Return (X, Y) of the center of cell containing provided text 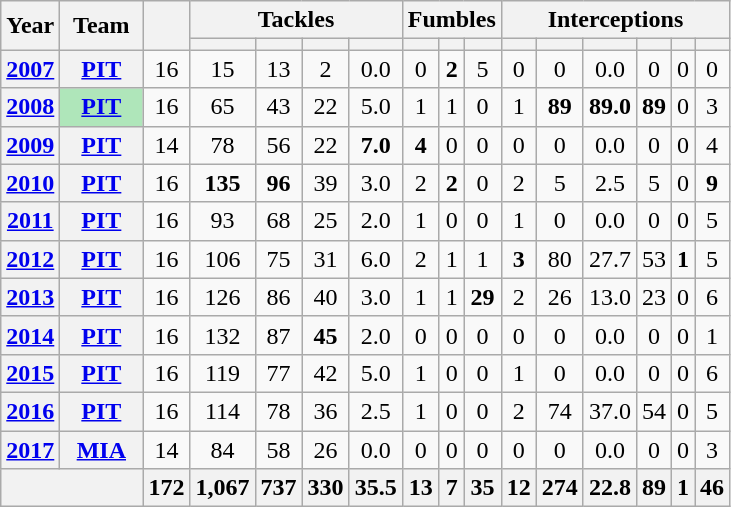
35.5 (376, 488)
2012 (30, 259)
86 (278, 297)
MIA (102, 449)
2010 (30, 183)
106 (222, 259)
45 (326, 335)
6.0 (376, 259)
737 (278, 488)
39 (326, 183)
126 (222, 297)
1,067 (222, 488)
84 (222, 449)
2016 (30, 411)
37.0 (610, 411)
2015 (30, 373)
Interceptions (615, 20)
23 (654, 297)
58 (278, 449)
274 (560, 488)
22.8 (610, 488)
93 (222, 221)
54 (654, 411)
77 (278, 373)
75 (278, 259)
46 (712, 488)
36 (326, 411)
Fumbles (452, 20)
Team (102, 26)
9 (712, 183)
132 (222, 335)
31 (326, 259)
80 (560, 259)
29 (482, 297)
7 (452, 488)
27.7 (610, 259)
13.0 (610, 297)
2011 (30, 221)
43 (278, 107)
2007 (30, 69)
330 (326, 488)
87 (278, 335)
89.0 (610, 107)
25 (326, 221)
40 (326, 297)
65 (222, 107)
119 (222, 373)
53 (654, 259)
135 (222, 183)
12 (518, 488)
74 (560, 411)
35 (482, 488)
2013 (30, 297)
Year (30, 26)
15 (222, 69)
2008 (30, 107)
7.0 (376, 145)
172 (166, 488)
96 (278, 183)
2014 (30, 335)
2017 (30, 449)
114 (222, 411)
2009 (30, 145)
56 (278, 145)
42 (326, 373)
68 (278, 221)
Tackles (296, 20)
